Return (x, y) of the center of cell containing provided text 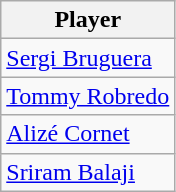
Sriram Balaji (88, 172)
Sergi Bruguera (88, 58)
Tommy Robredo (88, 96)
Alizé Cornet (88, 134)
Player (88, 20)
